Extract the [X, Y] coordinate from the center of the cell holding the provided text.  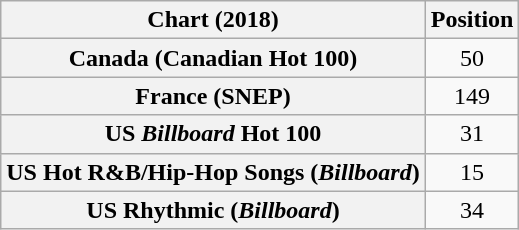
34 [472, 210]
31 [472, 134]
149 [472, 96]
Position [472, 20]
Chart (2018) [213, 20]
US Hot R&B/Hip-Hop Songs (Billboard) [213, 172]
US Rhythmic (Billboard) [213, 210]
50 [472, 58]
15 [472, 172]
US Billboard Hot 100 [213, 134]
France (SNEP) [213, 96]
Canada (Canadian Hot 100) [213, 58]
